Search for the cell housing the specified text and yield its (X, Y) center coordinate. 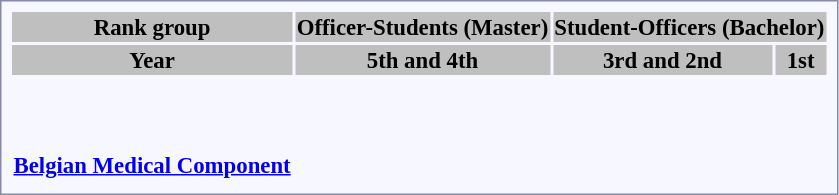
5th and 4th (422, 60)
1st (800, 60)
Year (152, 60)
Student-Officers (Bachelor) (690, 27)
3rd and 2nd (662, 60)
Rank group (152, 27)
Belgian Medical Component (152, 165)
Officer-Students (Master) (422, 27)
